Identify which cell holds the provided text, then report its (x, y) central coordinate. 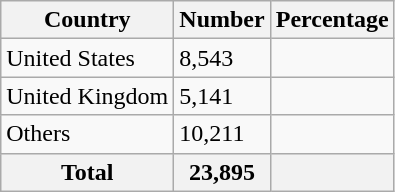
8,543 (222, 58)
23,895 (222, 172)
Percentage (332, 20)
United States (88, 58)
Total (88, 172)
Others (88, 134)
United Kingdom (88, 96)
Number (222, 20)
Country (88, 20)
5,141 (222, 96)
10,211 (222, 134)
